Find where the given text appears and provide that cell's center as [X, Y] coordinate. 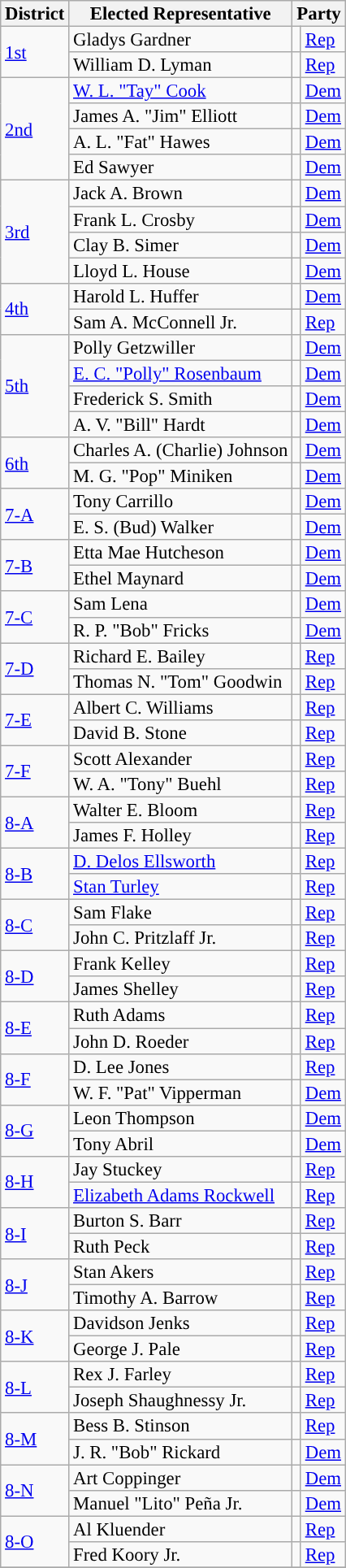
3rd [35, 232]
District [35, 14]
7-C [35, 618]
Jack A. Brown [180, 193]
8-A [35, 823]
2nd [35, 129]
8-K [35, 1336]
Al Kluender [180, 1529]
Thomas N. "Tom" Goodwin [180, 681]
M. G. "Pop" Miniken [180, 476]
David B. Stone [180, 733]
7-D [35, 668]
7-F [35, 771]
8-G [35, 1130]
5th [35, 386]
Tony Abril [180, 1144]
8-E [35, 1027]
4th [35, 309]
8-M [35, 1439]
Fred Koory Jr. [180, 1555]
E. S. (Bud) Walker [180, 528]
Ruth Adams [180, 1015]
8-O [35, 1541]
John C. Pritzlaff Jr. [180, 938]
Frank L. Crosby [180, 219]
Richard E. Bailey [180, 656]
8-J [35, 1284]
John D. Roeder [180, 1041]
Leon Thompson [180, 1118]
1st [35, 52]
Albert C. Williams [180, 707]
Ruth Peck [180, 1246]
D. Delos Ellsworth [180, 862]
James F. Holley [180, 836]
Frederick S. Smith [180, 399]
W. F. "Pat" Vipperman [180, 1092]
8-N [35, 1491]
6th [35, 463]
7-E [35, 720]
Jay Stuckey [180, 1170]
Gladys Gardner [180, 40]
Party [318, 14]
W. A. "Tony" Buehl [180, 784]
J. R. "Bob" Rickard [180, 1452]
Scott Alexander [180, 758]
8-I [35, 1234]
A. L. "Fat" Hawes [180, 142]
Etta Mae Hutcheson [180, 553]
Burton S. Barr [180, 1221]
Sam A. McConnell Jr. [180, 322]
Stan Turley [180, 887]
8-L [35, 1387]
Elected Representative [180, 14]
William D. Lyman [180, 65]
8-H [35, 1182]
George J. Pale [180, 1349]
James Shelley [180, 990]
7-B [35, 566]
Frank Kelley [180, 964]
Ethel Maynard [180, 579]
Polly Getzwiller [180, 348]
Manuel "Lito" Peña Jr. [180, 1503]
Clay B. Simer [180, 245]
E. C. "Polly" Rosenbaum [180, 373]
Sam Flake [180, 913]
Davidson Jenks [180, 1323]
Walter E. Bloom [180, 810]
Tony Carrillo [180, 502]
Stan Akers [180, 1272]
Harold L. Huffer [180, 296]
7-A [35, 514]
Lloyd L. House [180, 271]
A. V. "Bill" Hardt [180, 424]
Bess B. Stinson [180, 1427]
8-F [35, 1079]
8-D [35, 977]
W. L. "Tay" Cook [180, 91]
James A. "Jim" Elliott [180, 116]
Charles A. (Charlie) Johnson [180, 450]
D. Lee Jones [180, 1066]
Ed Sawyer [180, 167]
8-C [35, 925]
Rex J. Farley [180, 1375]
Timothy A. Barrow [180, 1298]
Sam Lena [180, 605]
Joseph Shaughnessy Jr. [180, 1401]
Elizabeth Adams Rockwell [180, 1195]
R. P. "Bob" Fricks [180, 630]
8-B [35, 875]
Art Coppinger [180, 1478]
